For the text-containing cell, return its midpoint in (X, Y) coordinate format. 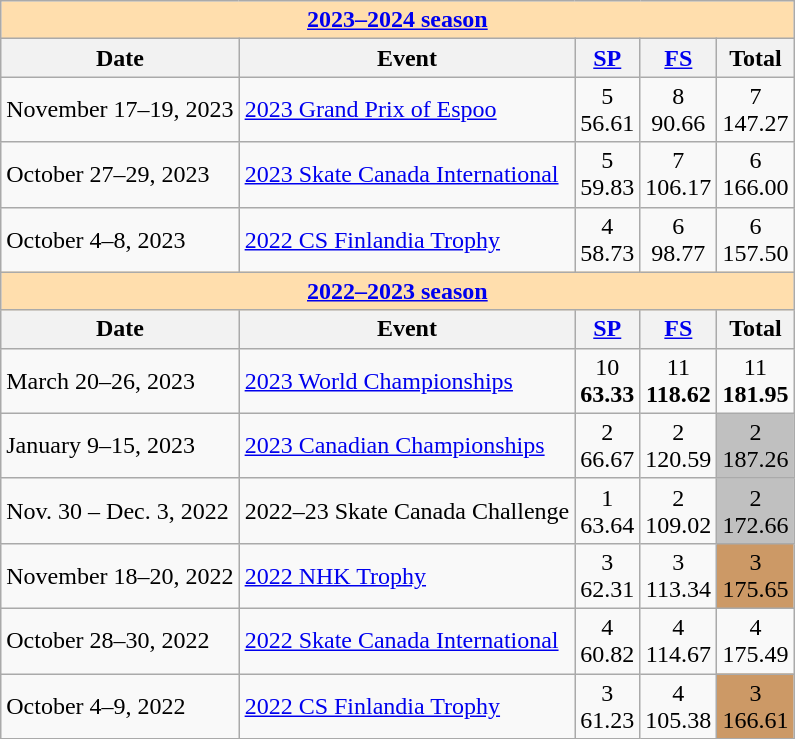
2 120.59 (678, 446)
3 61.23 (608, 706)
3 113.34 (678, 576)
Nov. 30 – Dec. 3, 2022 (120, 510)
8 90.66 (678, 110)
11 181.95 (756, 380)
2023 Skate Canada International (407, 174)
November 18–20, 2022 (120, 576)
5 56.61 (608, 110)
3 166.61 (756, 706)
3 62.31 (608, 576)
6 166.00 (756, 174)
2 172.66 (756, 510)
7 106.17 (678, 174)
6 157.50 (756, 240)
11 118.62 (678, 380)
2023 Grand Prix of Espoo (407, 110)
7 147.27 (756, 110)
6 98.77 (678, 240)
2 187.26 (756, 446)
1 63.64 (608, 510)
3 175.65 (756, 576)
5 59.83 (608, 174)
2 109.02 (678, 510)
2022 NHK Trophy (407, 576)
2023 Canadian Championships (407, 446)
January 9–15, 2023 (120, 446)
2022–23 Skate Canada Challenge (407, 510)
October 4–8, 2023 (120, 240)
October 4–9, 2022 (120, 706)
2022 Skate Canada International (407, 640)
4 175.49 (756, 640)
4 58.73 (608, 240)
October 27–29, 2023 (120, 174)
November 17–19, 2023 (120, 110)
4 60.82 (608, 640)
4 114.67 (678, 640)
4 105.38 (678, 706)
March 20–26, 2023 (120, 380)
2 66.67 (608, 446)
2022–2023 season (398, 291)
October 28–30, 2022 (120, 640)
2023–2024 season (398, 20)
2023 World Championships (407, 380)
10 63.33 (608, 380)
